Determine the [x, y] coordinate at the center of the cell enclosing the given text.  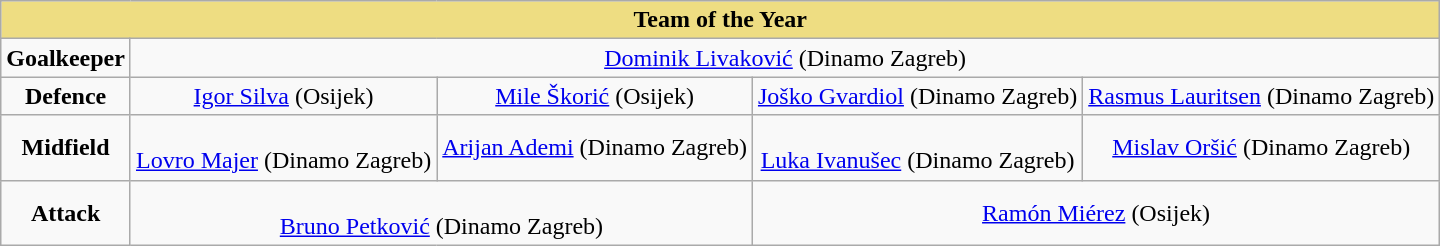
Defence [66, 96]
Bruno Petković (Dinamo Zagreb) [441, 212]
Mile Škorić (Osijek) [595, 96]
Ramón Miérez (Osijek) [1096, 212]
Dominik Livaković (Dinamo Zagreb) [784, 58]
Rasmus Lauritsen (Dinamo Zagreb) [1262, 96]
Lovro Majer (Dinamo Zagreb) [283, 148]
Attack [66, 212]
Goalkeeper [66, 58]
Arijan Ademi (Dinamo Zagreb) [595, 148]
Igor Silva (Osijek) [283, 96]
Midfield [66, 148]
Team of the Year [720, 20]
Mislav Oršić (Dinamo Zagreb) [1262, 148]
Luka Ivanušec (Dinamo Zagreb) [917, 148]
Joško Gvardiol (Dinamo Zagreb) [917, 96]
